Determine the (X, Y) coordinate at the center of the cell enclosing the given text.  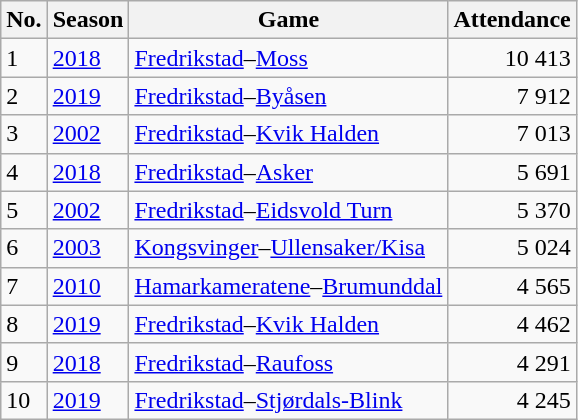
3 (24, 134)
Fredrikstad–Stjørdals-Blink (288, 400)
4 565 (512, 286)
Fredrikstad–Byåsen (288, 96)
10 413 (512, 58)
Season (88, 20)
2010 (88, 286)
2 (24, 96)
2003 (88, 248)
Fredrikstad–Raufoss (288, 362)
5 691 (512, 172)
Hamarkameratene–Brumunddal (288, 286)
Fredrikstad–Eidsvold Turn (288, 210)
6 (24, 248)
8 (24, 324)
Game (288, 20)
4 245 (512, 400)
4 (24, 172)
Fredrikstad–Asker (288, 172)
Fredrikstad–Moss (288, 58)
4 291 (512, 362)
7 (24, 286)
9 (24, 362)
5 370 (512, 210)
Attendance (512, 20)
1 (24, 58)
10 (24, 400)
7 013 (512, 134)
5 024 (512, 248)
No. (24, 20)
5 (24, 210)
Kongsvinger–Ullensaker/Kisa (288, 248)
7 912 (512, 96)
4 462 (512, 324)
